From the cell containing the given text, extract its center point as [X, Y] coordinate. 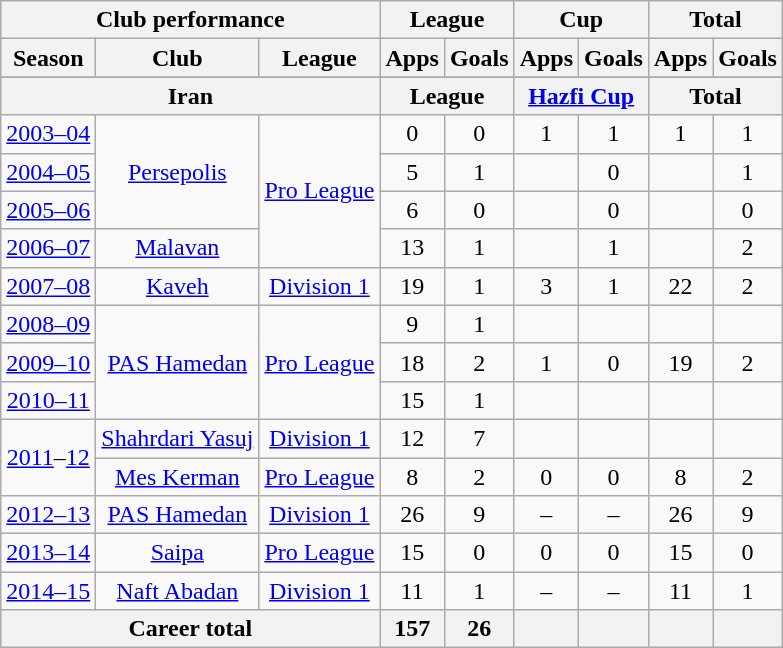
6 [412, 210]
2003–04 [48, 134]
22 [680, 286]
Season [48, 58]
2011–12 [48, 457]
Kaveh [178, 286]
Mes Kerman [178, 477]
157 [412, 629]
Saipa [178, 553]
2007–08 [48, 286]
2013–14 [48, 553]
2004–05 [48, 172]
2009–10 [48, 362]
18 [412, 362]
2014–15 [48, 591]
12 [412, 438]
7 [479, 438]
Iran [190, 96]
Naft Abadan [178, 591]
2005–06 [48, 210]
2008–09 [48, 324]
Shahrdari Yasuj [178, 438]
2006–07 [48, 248]
Malavan [178, 248]
13 [412, 248]
Career total [190, 629]
Club [178, 58]
3 [546, 286]
5 [412, 172]
2012–13 [48, 515]
Hazfi Cup [581, 96]
Club performance [190, 20]
Persepolis [178, 172]
2010–11 [48, 400]
Cup [581, 20]
